Search for the cell housing the specified text and yield its (x, y) center coordinate. 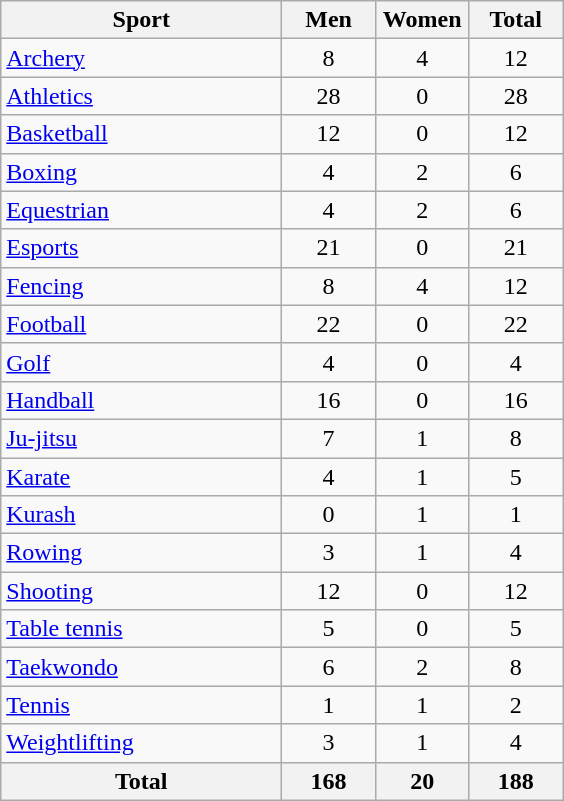
Men (329, 20)
188 (516, 781)
Taekwondo (142, 667)
Fencing (142, 286)
7 (329, 438)
Archery (142, 58)
Boxing (142, 172)
Karate (142, 477)
Football (142, 324)
Equestrian (142, 210)
Shooting (142, 591)
Esports (142, 248)
Handball (142, 400)
Athletics (142, 96)
Golf (142, 362)
Rowing (142, 553)
Tennis (142, 705)
Basketball (142, 134)
20 (422, 781)
Table tennis (142, 629)
Weightlifting (142, 743)
Women (422, 20)
Sport (142, 20)
Kurash (142, 515)
Ju-jitsu (142, 438)
168 (329, 781)
